Pinpoint the cell where the given text exists, returning its (x, y) midpoint coordinate. 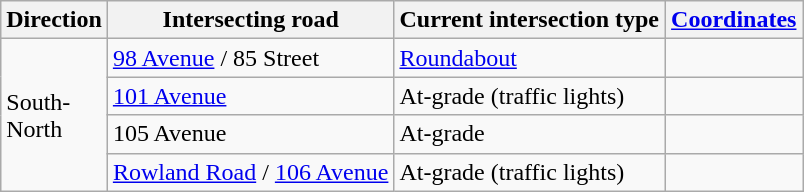
Intersecting road (250, 20)
105 Avenue (250, 134)
Direction (54, 20)
Roundabout (530, 58)
Current intersection type (530, 20)
At-grade (530, 134)
Coordinates (734, 20)
98 Avenue / 85 Street (250, 58)
101 Avenue (250, 96)
South-North (54, 115)
Rowland Road / 106 Avenue (250, 172)
